Scan for the cell matching the given text and deliver its (X, Y) coordinate at center. 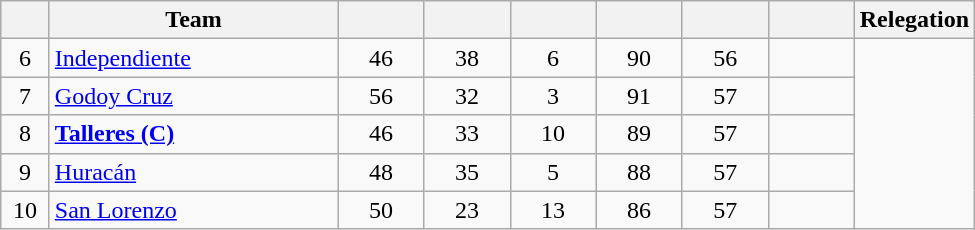
8 (26, 134)
33 (467, 134)
48 (381, 172)
Godoy Cruz (194, 96)
35 (467, 172)
13 (553, 210)
9 (26, 172)
Independiente (194, 58)
86 (639, 210)
91 (639, 96)
90 (639, 58)
50 (381, 210)
7 (26, 96)
89 (639, 134)
San Lorenzo (194, 210)
5 (553, 172)
32 (467, 96)
38 (467, 58)
3 (553, 96)
88 (639, 172)
Relegation (914, 20)
Huracán (194, 172)
Talleres (C) (194, 134)
23 (467, 210)
Team (194, 20)
